For the text-containing cell, return its midpoint in [x, y] coordinate format. 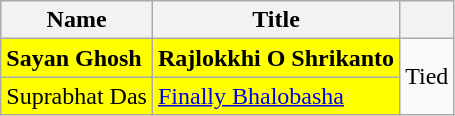
Suprabhat Das [77, 96]
Tied [427, 77]
Finally Bhalobasha [276, 96]
Sayan Ghosh [77, 58]
Title [276, 20]
Rajlokkhi O Shrikanto [276, 58]
Name [77, 20]
